Capture the cell that displays the provided text and extract its [X, Y] central coordinate. 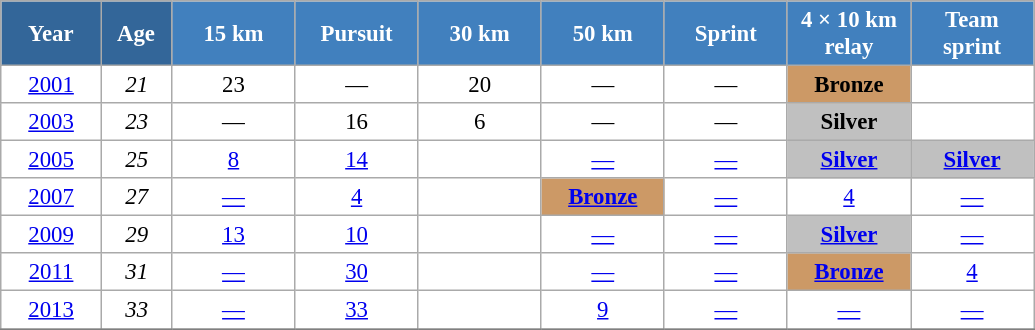
4 × 10 km relay [848, 34]
29 [136, 235]
30 [356, 273]
15 km [234, 34]
2005 [52, 160]
31 [136, 273]
Sprint [726, 34]
2007 [52, 197]
20 [480, 85]
50 km [602, 34]
Team sprint [972, 34]
13 [234, 235]
21 [136, 85]
8 [234, 160]
9 [602, 310]
Pursuit [356, 34]
2011 [52, 273]
14 [356, 160]
2003 [52, 122]
27 [136, 197]
30 km [480, 34]
25 [136, 160]
10 [356, 235]
16 [356, 122]
6 [480, 122]
2009 [52, 235]
Year [52, 34]
Age [136, 34]
2001 [52, 85]
2013 [52, 310]
